Return (X, Y) of the center of cell containing provided text 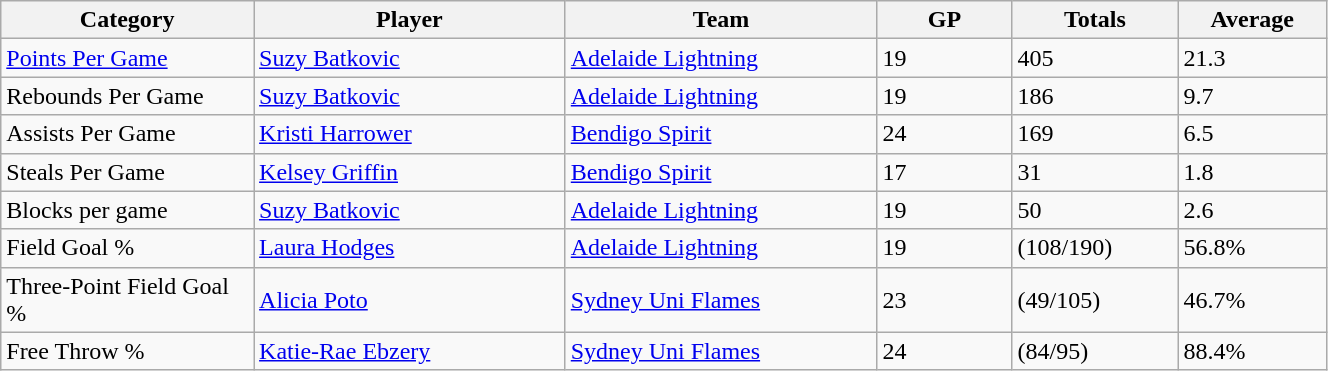
6.5 (1252, 134)
405 (1095, 58)
56.8% (1252, 248)
186 (1095, 96)
2.6 (1252, 210)
GP (944, 20)
Points Per Game (128, 58)
Totals (1095, 20)
169 (1095, 134)
Steals Per Game (128, 172)
Kristi Harrower (410, 134)
Kelsey Griffin (410, 172)
Rebounds Per Game (128, 96)
17 (944, 172)
31 (1095, 172)
50 (1095, 210)
21.3 (1252, 58)
Field Goal % (128, 248)
Free Throw % (128, 351)
46.7% (1252, 300)
23 (944, 300)
Assists Per Game (128, 134)
1.8 (1252, 172)
Average (1252, 20)
Katie-Rae Ebzery (410, 351)
(84/95) (1095, 351)
Laura Hodges (410, 248)
Player (410, 20)
9.7 (1252, 96)
Alicia Poto (410, 300)
Team (721, 20)
Blocks per game (128, 210)
88.4% (1252, 351)
Three-Point Field Goal % (128, 300)
(49/105) (1095, 300)
(108/190) (1095, 248)
Category (128, 20)
